Detect which cell encompasses the target text, then output its (X, Y) center coordinate. 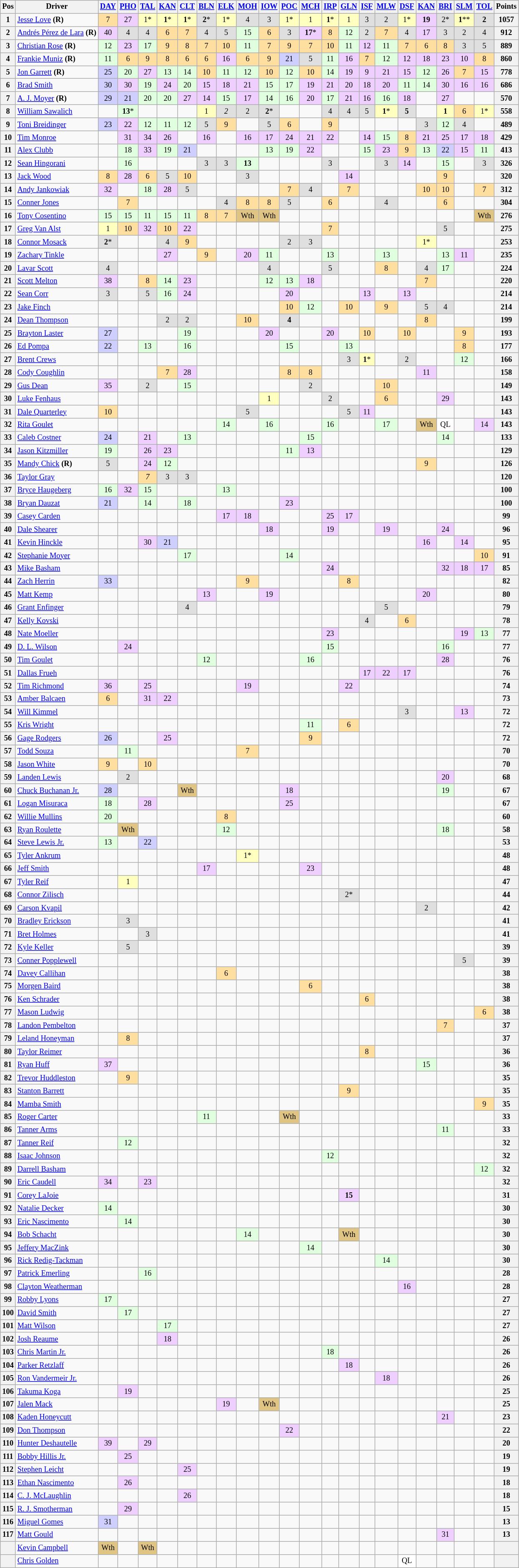
Tanner Reif (57, 1143)
149 (506, 386)
126 (506, 464)
MCH (310, 7)
GLN (349, 7)
Parker Retzlaff (57, 1365)
276 (506, 216)
62 (8, 816)
Corey LaJoie (57, 1195)
Pos (8, 7)
Jake Finch (57, 307)
558 (506, 112)
Andy Jankowiak (57, 190)
Andrés Pérez de Lara (R) (57, 33)
DAY (108, 7)
Ed Pompa (57, 347)
Kevin Hinckle (57, 542)
Connor Mosack (57, 242)
Conner Jones (57, 202)
Trevor Huddleston (57, 1078)
Frankie Muniz (R) (57, 59)
93 (8, 1221)
Bob Schacht (57, 1234)
57 (8, 751)
570 (506, 98)
Brayton Laster (57, 333)
Tim Richmond (57, 686)
Takuma Koga (57, 1391)
84 (8, 1104)
Stephen Leicht (57, 1469)
Davey Callihan (57, 974)
Steve Lewis Jr. (57, 843)
Bryce Haugeberg (57, 490)
Points (506, 7)
Stanton Barrett (57, 1091)
Eric Caudell (57, 1182)
TOL (484, 7)
115 (8, 1508)
Landon Pembelton (57, 1025)
MOH (247, 7)
55 (8, 725)
Mamba Smith (57, 1104)
PHO (128, 7)
199 (506, 321)
Zach Herrin (57, 581)
Kevin Campbell (57, 1548)
Ethan Nascimento (57, 1483)
Dallas Frueh (57, 673)
Sean Corr (57, 294)
Kris Wright (57, 725)
109 (8, 1430)
83 (8, 1091)
108 (8, 1418)
304 (506, 202)
166 (506, 360)
253 (506, 242)
Dale Quarterley (57, 411)
Connor Zilisch (57, 895)
Brent Crews (57, 360)
Gus Dean (57, 386)
50 (8, 660)
193 (506, 333)
45 (8, 595)
Josh Reaume (57, 1339)
Tim Goulet (57, 660)
Eric Nascimento (57, 1221)
778 (506, 72)
Luke Fenhaus (57, 399)
Jason White (57, 765)
Natalie Decker (57, 1209)
43 (8, 569)
97 (8, 1274)
D. L. Wilson (57, 647)
Bret Holmes (57, 935)
Driver (57, 7)
88 (8, 1156)
Hunter Deshautelle (57, 1443)
312 (506, 190)
49 (8, 647)
Jon Garrett (R) (57, 72)
Tim Monroe (57, 137)
1** (464, 20)
Patrick Emerling (57, 1274)
Chris Golden (57, 1561)
177 (506, 347)
Morgen Baird (57, 986)
Zachary Tinkle (57, 255)
Conner Popplewell (57, 960)
Don Thompson (57, 1430)
275 (506, 229)
64 (8, 843)
Dean Thompson (57, 321)
56 (8, 738)
Robby Lyons (57, 1300)
129 (506, 451)
101 (8, 1326)
92 (8, 1209)
Casey Carden (57, 516)
Chuck Buchanan Jr. (57, 790)
Landen Lewis (57, 777)
98 (8, 1287)
13* (128, 112)
120 (506, 477)
113 (8, 1483)
CLT (187, 7)
Bradley Erickson (57, 921)
POC (289, 7)
Jeffery MacZink (57, 1248)
133 (506, 438)
Darrell Basham (57, 1169)
Ron Vandermeir Jr. (57, 1379)
Bryan Dauzat (57, 503)
111 (8, 1457)
107 (8, 1404)
Tony Cosentino (57, 216)
Roger Carter (57, 1117)
Christian Rose (R) (57, 46)
Rita Goulet (57, 425)
71 (8, 935)
Todd Souza (57, 751)
46 (8, 608)
158 (506, 372)
BRI (445, 7)
TAL (147, 7)
IOW (269, 7)
Mandy Chick (R) (57, 464)
Jack Wood (57, 177)
Miguel Gomes (57, 1522)
90 (8, 1182)
326 (506, 163)
C. J. McLaughlin (57, 1496)
Lavar Scott (57, 268)
110 (8, 1443)
Kyle Keller (57, 947)
Nate Moeller (57, 634)
Bobby Hillis Jr. (57, 1457)
Greg Van Alst (57, 229)
17* (310, 33)
686 (506, 85)
59 (8, 777)
SLM (464, 7)
DSF (407, 7)
Ryan Huff (57, 1064)
Mason Ludwig (57, 1013)
Matt Kemp (57, 595)
Sean Hingorani (57, 163)
Jesse Love (R) (57, 20)
William Sawalich (57, 112)
103 (8, 1352)
Ken Schrader (57, 1000)
65 (8, 855)
Matt Wilson (57, 1326)
Mike Basham (57, 569)
A. J. Moyer (R) (57, 98)
1057 (506, 20)
87 (8, 1143)
69 (8, 908)
117 (8, 1535)
86 (8, 1130)
489 (506, 124)
105 (8, 1379)
413 (506, 151)
Tyler Reif (57, 882)
ELK (226, 7)
Stephanie Moyer (57, 556)
Taylor Reimer (57, 1052)
Amber Balcaen (57, 699)
BLN (206, 7)
220 (506, 282)
Alex Clubb (57, 151)
52 (8, 686)
Leland Honeyman (57, 1039)
Chris Martin Jr. (57, 1352)
Jason Kitzmiller (57, 451)
Tanner Arms (57, 1130)
Caleb Costner (57, 438)
94 (8, 1234)
63 (8, 830)
David Smith (57, 1313)
Isaac Johnson (57, 1156)
Carson Kvapil (57, 908)
61 (8, 804)
IRP (330, 7)
66 (8, 869)
429 (506, 137)
Scott Melton (57, 282)
320 (506, 177)
Matt Gould (57, 1535)
Rick Redig-Tackman (57, 1261)
112 (8, 1469)
Logan Misuraca (57, 804)
R. J. Smotherman (57, 1508)
889 (506, 46)
Tyler Ankrum (57, 855)
Brad Smith (57, 85)
81 (8, 1064)
235 (506, 255)
Jeff Smith (57, 869)
Toni Breidinger (57, 124)
Taylor Gray (57, 477)
MLW (386, 7)
Cody Coughlin (57, 372)
54 (8, 712)
104 (8, 1365)
Kelly Kovski (57, 621)
912 (506, 33)
Gage Rodgers (57, 738)
224 (506, 268)
860 (506, 59)
Kaden Honeycutt (57, 1418)
114 (8, 1496)
Grant Enfinger (57, 608)
89 (8, 1169)
Jalen Mack (57, 1404)
75 (8, 986)
ISF (367, 7)
Ryan Roulette (57, 830)
Will Kimmel (57, 712)
116 (8, 1522)
51 (8, 673)
Dale Shearer (57, 529)
102 (8, 1339)
106 (8, 1391)
Willie Mullins (57, 816)
Clayton Weatherman (57, 1287)
